Determine the (X, Y) coordinate at the center of the cell enclosing the given text.  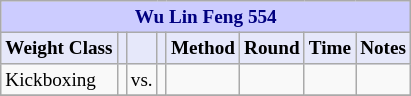
vs. (142, 80)
Notes (384, 48)
Round (272, 48)
Method (202, 48)
Weight Class (59, 48)
Time (330, 48)
Kickboxing (59, 80)
Wu Lin Feng 554 (206, 17)
